For the text-containing cell, return its midpoint in [x, y] coordinate format. 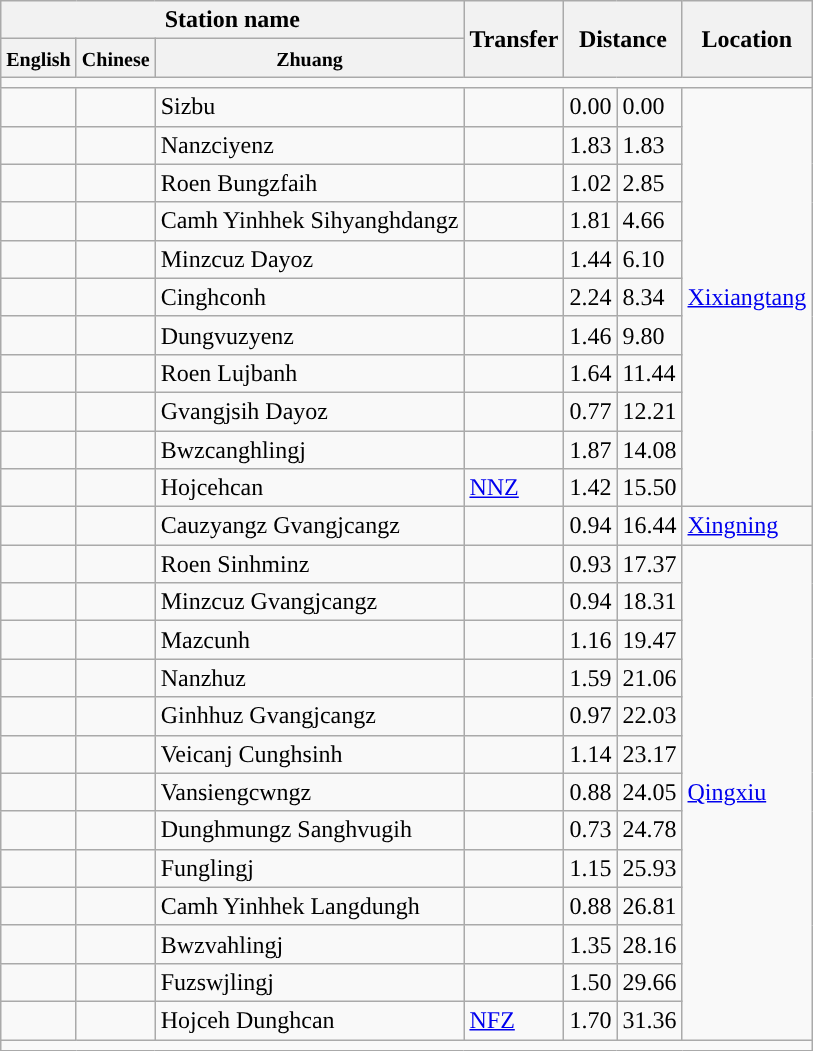
1.59 [590, 678]
21.06 [650, 678]
Minzcuz Gvangjcangz [310, 602]
26.81 [650, 906]
0.93 [590, 564]
Nanzciyenz [310, 145]
0.97 [590, 716]
Sizbu [310, 107]
Hojceh Dunghcan [310, 1020]
1.50 [590, 982]
24.05 [650, 792]
19.47 [650, 640]
22.03 [650, 716]
Xingning [747, 526]
Minzcuz Dayoz [310, 259]
2.24 [590, 297]
NNZ [514, 488]
Cinghconh [310, 297]
1.87 [590, 449]
Fuzswjlingj [310, 982]
Veicanj Cunghsinh [310, 754]
1.44 [590, 259]
Bwzcanghlingj [310, 449]
1.35 [590, 944]
1.16 [590, 640]
1.81 [590, 221]
Transfer [514, 39]
31.36 [650, 1020]
Roen Lujbanh [310, 373]
1.46 [590, 335]
12.21 [650, 411]
Camh Yinhhek Langdungh [310, 906]
Funglingj [310, 868]
Ginhhuz Gvangjcangz [310, 716]
Roen Sinhminz [310, 564]
0.73 [590, 830]
Bwzvahlingj [310, 944]
8.34 [650, 297]
1.70 [590, 1020]
9.80 [650, 335]
Location [747, 39]
1.02 [590, 183]
1.64 [590, 373]
15.50 [650, 488]
25.93 [650, 868]
17.37 [650, 564]
Chinese [116, 58]
Zhuang [310, 58]
0.77 [590, 411]
English [39, 58]
1.15 [590, 868]
28.16 [650, 944]
23.17 [650, 754]
Dungvuzyenz [310, 335]
14.08 [650, 449]
Xixiangtang [747, 298]
Station name [232, 20]
Gvangjsih Dayoz [310, 411]
24.78 [650, 830]
Dunghmungz Sanghvugih [310, 830]
Mazcunh [310, 640]
6.10 [650, 259]
29.66 [650, 982]
11.44 [650, 373]
NFZ [514, 1020]
4.66 [650, 221]
Cauzyangz Gvangjcangz [310, 526]
16.44 [650, 526]
1.42 [590, 488]
Qingxiu [747, 792]
Camh Yinhhek Sihyanghdangz [310, 221]
2.85 [650, 183]
1.14 [590, 754]
18.31 [650, 602]
Vansiengcwngz [310, 792]
Distance [623, 39]
Hojcehcan [310, 488]
Roen Bungzfaih [310, 183]
Nanzhuz [310, 678]
